Determine the (X, Y) coordinate at the center of the cell enclosing the given text.  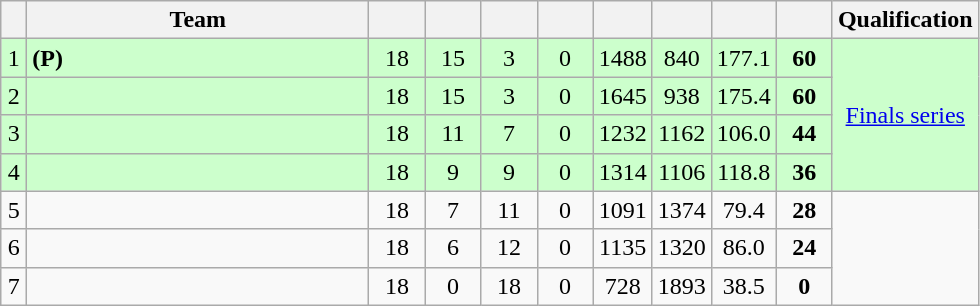
24 (804, 248)
38.5 (744, 286)
177.1 (744, 58)
1 (14, 58)
1232 (622, 134)
79.4 (744, 210)
1162 (682, 134)
28 (804, 210)
1320 (682, 248)
840 (682, 58)
1893 (682, 286)
175.4 (744, 96)
86.0 (744, 248)
1314 (622, 172)
106.0 (744, 134)
36 (804, 172)
Finals series (905, 115)
2 (14, 96)
1645 (622, 96)
12 (509, 248)
4 (14, 172)
938 (682, 96)
1374 (682, 210)
(P) (198, 58)
1091 (622, 210)
1106 (682, 172)
5 (14, 210)
1135 (622, 248)
728 (622, 286)
118.8 (744, 172)
Qualification (905, 20)
Team (198, 20)
1488 (622, 58)
44 (804, 134)
